Provide the [X, Y] coordinate of the cell's center where the given text is located.  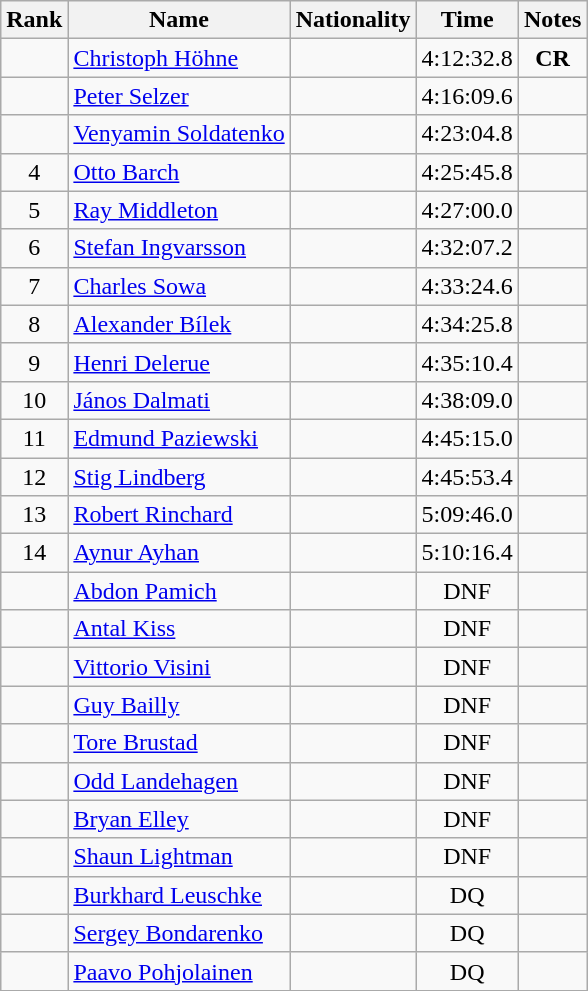
Rank [34, 20]
Otto Barch [179, 172]
Stig Lindberg [179, 477]
Robert Rinchard [179, 515]
4:34:25.8 [467, 324]
4 [34, 172]
Notes [552, 20]
Shaun Lightman [179, 857]
12 [34, 477]
Charles Sowa [179, 286]
Stefan Ingvarsson [179, 248]
4:23:04.8 [467, 134]
Antal Kiss [179, 629]
Peter Selzer [179, 96]
Nationality [353, 20]
Guy Bailly [179, 705]
Sergey Bondarenko [179, 933]
5:09:46.0 [467, 515]
János Dalmati [179, 400]
Burkhard Leuschke [179, 895]
Vittorio Visini [179, 667]
4:35:10.4 [467, 362]
13 [34, 515]
Abdon Pamich [179, 591]
Edmund Paziewski [179, 438]
Time [467, 20]
11 [34, 438]
14 [34, 553]
CR [552, 58]
4:38:09.0 [467, 400]
Tore Brustad [179, 743]
Alexander Bílek [179, 324]
Odd Landehagen [179, 781]
Bryan Elley [179, 819]
4:27:00.0 [467, 210]
4:33:24.6 [467, 286]
6 [34, 248]
9 [34, 362]
Ray Middleton [179, 210]
4:16:09.6 [467, 96]
Aynur Ayhan [179, 553]
4:25:45.8 [467, 172]
10 [34, 400]
5 [34, 210]
5:10:16.4 [467, 553]
Henri Delerue [179, 362]
Christoph Höhne [179, 58]
4:12:32.8 [467, 58]
4:45:53.4 [467, 477]
Paavo Pohjolainen [179, 971]
8 [34, 324]
7 [34, 286]
Venyamin Soldatenko [179, 134]
4:45:15.0 [467, 438]
Name [179, 20]
4:32:07.2 [467, 248]
